Find where the given text appears and provide that cell's center as (X, Y) coordinate. 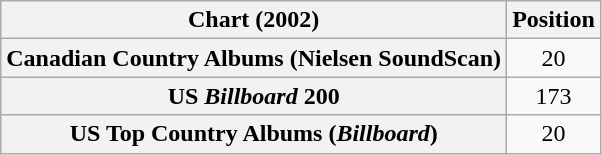
173 (554, 96)
Canadian Country Albums (Nielsen SoundScan) (254, 58)
Position (554, 20)
US Billboard 200 (254, 96)
Chart (2002) (254, 20)
US Top Country Albums (Billboard) (254, 134)
